Return the [X, Y] coordinate for the center point of the cell that contains the specified text.  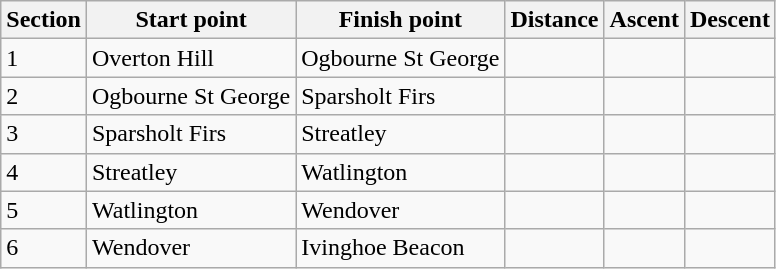
2 [44, 96]
6 [44, 248]
Start point [190, 20]
Descent [730, 20]
5 [44, 210]
Overton Hill [190, 58]
4 [44, 172]
Finish point [400, 20]
1 [44, 58]
3 [44, 134]
Distance [554, 20]
Section [44, 20]
Ascent [644, 20]
Ivinghoe Beacon [400, 248]
